Find where the given text appears and provide that cell's center as [x, y] coordinate. 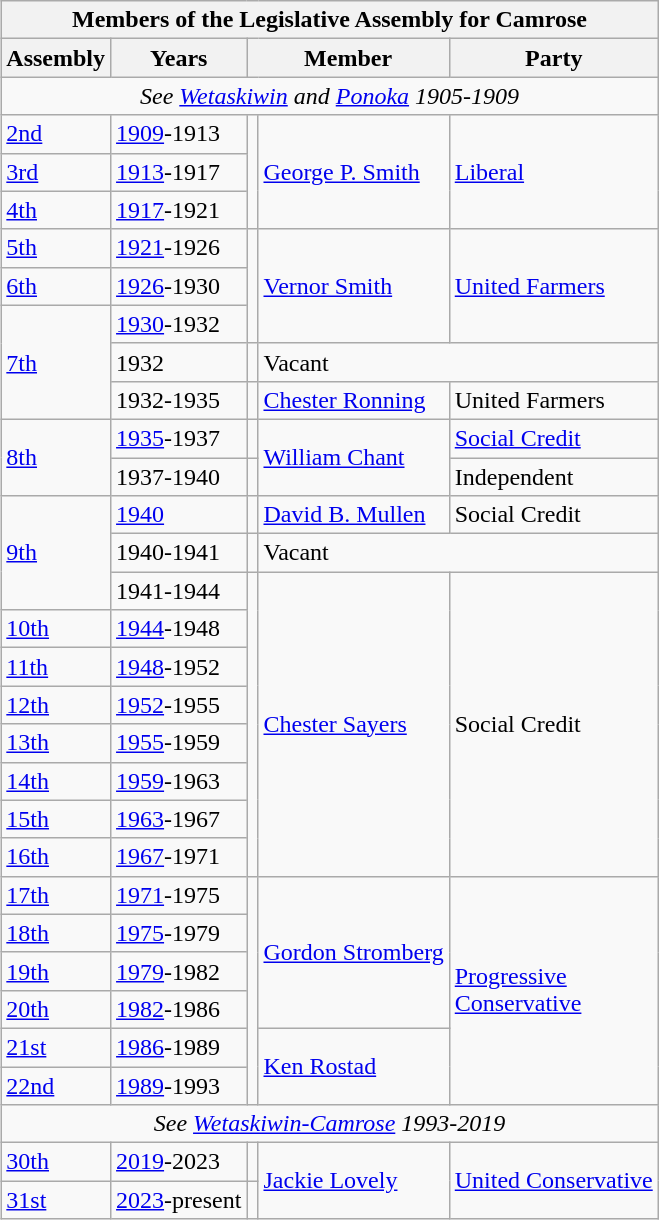
Ken Rostad [354, 1066]
21st [56, 1047]
Party [554, 58]
1940-1941 [179, 553]
1932-1935 [179, 400]
1955-1959 [179, 743]
17th [56, 895]
Vernor Smith [354, 286]
1971-1975 [179, 895]
1917-1921 [179, 210]
Gordon Stromberg [354, 952]
1941-1944 [179, 591]
22nd [56, 1085]
1932 [179, 362]
William Chant [354, 457]
1952-1955 [179, 705]
8th [56, 457]
12th [56, 705]
1979-1982 [179, 971]
4th [56, 210]
Years [179, 58]
1975-1979 [179, 933]
1944-1948 [179, 629]
20th [56, 1009]
Member [348, 58]
1986-1989 [179, 1047]
1909-1913 [179, 134]
Chester Ronning [354, 400]
1963-1967 [179, 819]
5th [56, 248]
1921-1926 [179, 248]
1967-1971 [179, 857]
1959-1963 [179, 781]
18th [56, 933]
United Conservative [554, 1181]
1930-1932 [179, 324]
1940 [179, 515]
13th [56, 743]
15th [56, 819]
See Wetaskiwin and Ponoka 1905-1909 [330, 96]
Assembly [56, 58]
Liberal [554, 172]
2nd [56, 134]
1913-1917 [179, 172]
1935-1937 [179, 438]
2019-2023 [179, 1162]
1982-1986 [179, 1009]
1926-1930 [179, 286]
14th [56, 781]
16th [56, 857]
2023-present [179, 1200]
1948-1952 [179, 667]
11th [56, 667]
Members of the Legislative Assembly for Camrose [330, 20]
See Wetaskiwin-Camrose 1993-2019 [330, 1124]
3rd [56, 172]
1989-1993 [179, 1085]
David B. Mullen [354, 515]
19th [56, 971]
Jackie Lovely [354, 1181]
9th [56, 553]
30th [56, 1162]
Chester Sayers [354, 724]
George P. Smith [354, 172]
1937-1940 [179, 477]
6th [56, 286]
ProgressiveConservative [554, 990]
Independent [554, 477]
7th [56, 362]
31st [56, 1200]
10th [56, 629]
